Search for the cell housing the specified text and yield its [x, y] center coordinate. 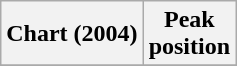
Peakposition [189, 34]
Chart (2004) [72, 34]
